Locate the cell with the specified text and output its (x, y) center coordinate. 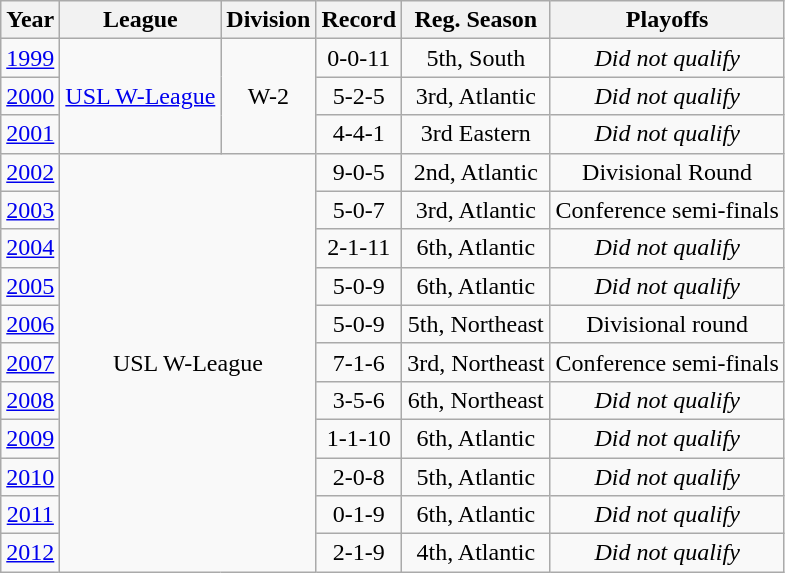
5th, Northeast (476, 324)
2009 (30, 438)
Divisional Round (667, 172)
2006 (30, 324)
2012 (30, 553)
2000 (30, 96)
2-0-8 (359, 477)
5th, South (476, 58)
Reg. Season (476, 20)
3-5-6 (359, 400)
5-0-7 (359, 210)
3rd, Northeast (476, 362)
Playoffs (667, 20)
0-0-11 (359, 58)
2008 (30, 400)
2001 (30, 134)
2003 (30, 210)
League (140, 20)
Year (30, 20)
2-1-11 (359, 248)
1999 (30, 58)
W-2 (268, 96)
2010 (30, 477)
Division (268, 20)
5-2-5 (359, 96)
2004 (30, 248)
3rd Eastern (476, 134)
2002 (30, 172)
2-1-9 (359, 553)
9-0-5 (359, 172)
0-1-9 (359, 515)
4-4-1 (359, 134)
5th, Atlantic (476, 477)
4th, Atlantic (476, 553)
Record (359, 20)
7-1-6 (359, 362)
2011 (30, 515)
6th, Northeast (476, 400)
2007 (30, 362)
2nd, Atlantic (476, 172)
Divisional round (667, 324)
1-1-10 (359, 438)
2005 (30, 286)
